Return the [x, y] coordinate for the center point of the cell that contains the specified text.  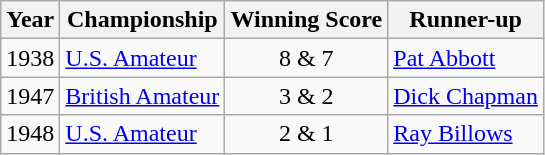
3 & 2 [306, 96]
Pat Abbott [466, 58]
Runner-up [466, 20]
Dick Chapman [466, 96]
8 & 7 [306, 58]
1947 [30, 96]
Ray Billows [466, 134]
Championship [142, 20]
Winning Score [306, 20]
2 & 1 [306, 134]
1948 [30, 134]
1938 [30, 58]
British Amateur [142, 96]
Year [30, 20]
